Identify which cell holds the provided text, then report its [x, y] central coordinate. 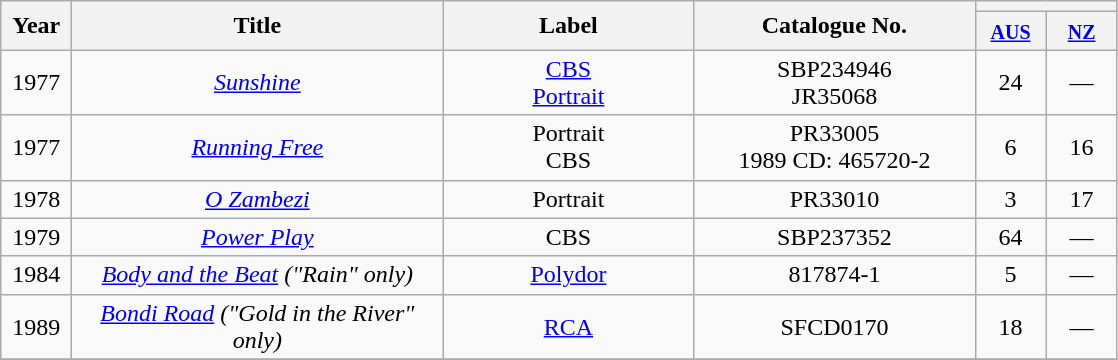
CBS [568, 237]
NZ [1082, 31]
17 [1082, 199]
Sunshine [258, 82]
Bondi Road ("Gold in the River" only) [258, 326]
16 [1082, 148]
5 [1010, 275]
Power Play [258, 237]
SBP234946JR35068 [834, 82]
64 [1010, 237]
1979 [36, 237]
Label [568, 26]
1984 [36, 275]
1978 [36, 199]
Title [258, 26]
Polydor [568, 275]
1989 [36, 326]
O Zambezi [258, 199]
817874-1 [834, 275]
Body and the Beat ("Rain" only) [258, 275]
Year [36, 26]
SBP237352 [834, 237]
3 [1010, 199]
18 [1010, 326]
PR330051989 CD: 465720-2 [834, 148]
PortraitCBS [568, 148]
24 [1010, 82]
CBSPortrait [568, 82]
SFCD0170 [834, 326]
Catalogue No. [834, 26]
RCA [568, 326]
Running Free [258, 148]
6 [1010, 148]
AUS [1010, 31]
PR33010 [834, 199]
Portrait [568, 199]
